Search for the cell housing the specified text and yield its [x, y] center coordinate. 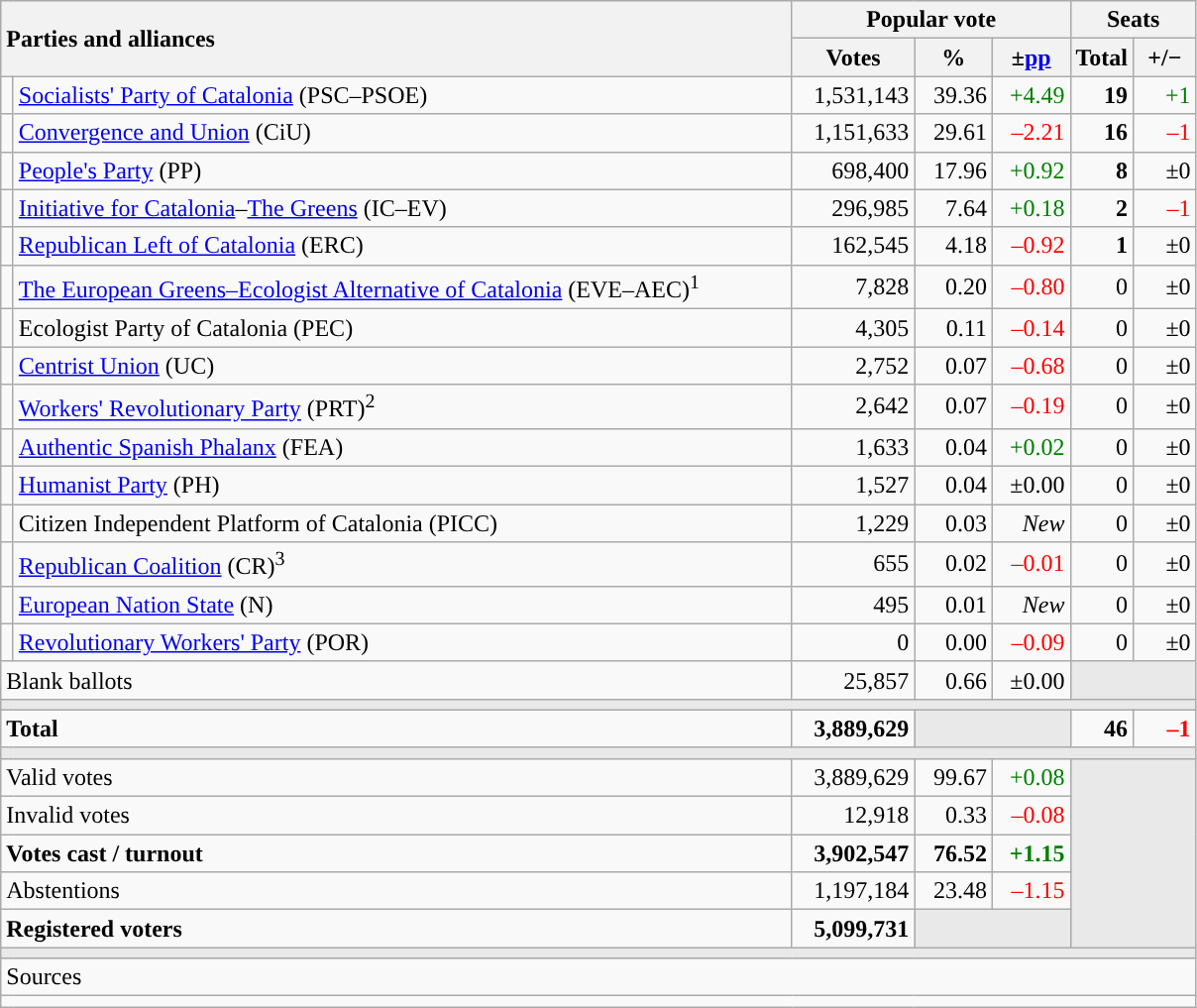
People's Party (PP) [402, 170]
Republican Left of Catalonia (ERC) [402, 246]
1,633 [853, 447]
2,752 [853, 366]
0.00 [953, 642]
Valid votes [396, 778]
+/− [1165, 57]
0.01 [953, 605]
–0.08 [1031, 816]
–0.92 [1031, 246]
5,099,731 [853, 929]
162,545 [853, 246]
0.20 [953, 287]
+0.08 [1031, 778]
495 [853, 605]
% [953, 57]
Popular vote [931, 20]
Seats [1134, 20]
Humanist Party (PH) [402, 485]
3,902,547 [853, 853]
–0.01 [1031, 565]
±pp [1031, 57]
698,400 [853, 170]
+1.15 [1031, 853]
Citizen Independent Platform of Catalonia (PICC) [402, 523]
–1.15 [1031, 891]
16 [1102, 133]
7.64 [953, 208]
Abstentions [396, 891]
23.48 [953, 891]
0.33 [953, 816]
Republican Coalition (CR)3 [402, 565]
Invalid votes [396, 816]
7,828 [853, 287]
4,305 [853, 328]
Revolutionary Workers' Party (POR) [402, 642]
25,857 [853, 680]
Blank ballots [396, 680]
8 [1102, 170]
99.67 [953, 778]
Authentic Spanish Phalanx (FEA) [402, 447]
–0.14 [1031, 328]
1,197,184 [853, 891]
Ecologist Party of Catalonia (PEC) [402, 328]
–0.19 [1031, 406]
–0.68 [1031, 366]
–2.21 [1031, 133]
4.18 [953, 246]
12,918 [853, 816]
19 [1102, 95]
2,642 [853, 406]
Initiative for Catalonia–The Greens (IC–EV) [402, 208]
Parties and alliances [396, 39]
–0.09 [1031, 642]
Workers' Revolutionary Party (PRT)2 [402, 406]
1,229 [853, 523]
–0.80 [1031, 287]
0.03 [953, 523]
The European Greens–Ecologist Alternative of Catalonia (EVE–AEC)1 [402, 287]
46 [1102, 728]
European Nation State (N) [402, 605]
17.96 [953, 170]
Registered voters [396, 929]
Socialists' Party of Catalonia (PSC–PSOE) [402, 95]
Sources [598, 977]
+0.92 [1031, 170]
+4.49 [1031, 95]
+0.02 [1031, 447]
0.11 [953, 328]
+0.18 [1031, 208]
1,151,633 [853, 133]
76.52 [953, 853]
0.02 [953, 565]
29.61 [953, 133]
0.66 [953, 680]
Centrist Union (UC) [402, 366]
1 [1102, 246]
39.36 [953, 95]
1,527 [853, 485]
Votes cast / turnout [396, 853]
Votes [853, 57]
+1 [1165, 95]
655 [853, 565]
1,531,143 [853, 95]
296,985 [853, 208]
2 [1102, 208]
Convergence and Union (CiU) [402, 133]
